Detect which cell encompasses the target text, then output its [x, y] center coordinate. 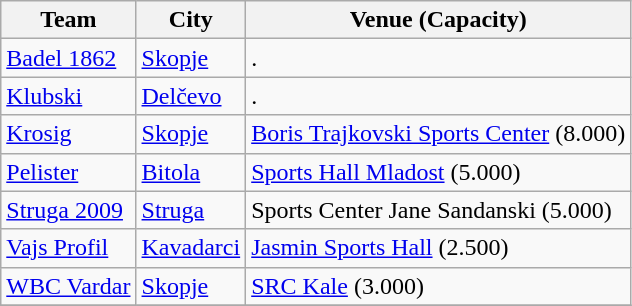
Badel 1862 [68, 58]
Delčevo [191, 96]
SRC Kale (3.000) [438, 286]
Struga [191, 210]
Team [68, 20]
WBC Vardar [68, 286]
Vajs Profil [68, 248]
Boris Trajkovski Sports Center (8.000) [438, 134]
Sports Hall Mladost (5.000) [438, 172]
Kavadarci [191, 248]
Bitola [191, 172]
City [191, 20]
Klubski [68, 96]
Krosig [68, 134]
Struga 2009 [68, 210]
Pelister [68, 172]
Venue (Capacity) [438, 20]
Jasmin Sports Hall (2.500) [438, 248]
Sports Center Jane Sandanski (5.000) [438, 210]
